Determine the (X, Y) coordinate at the center of the cell enclosing the given text.  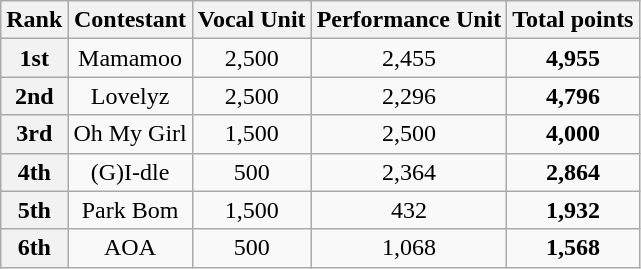
1st (34, 58)
5th (34, 210)
6th (34, 248)
(G)I-dle (130, 172)
Vocal Unit (252, 20)
1,068 (409, 248)
3rd (34, 134)
Performance Unit (409, 20)
2nd (34, 96)
Lovelyz (130, 96)
432 (409, 210)
Mamamoo (130, 58)
Park Bom (130, 210)
2,864 (573, 172)
Contestant (130, 20)
Total points (573, 20)
4,796 (573, 96)
2,296 (409, 96)
AOA (130, 248)
1,568 (573, 248)
1,932 (573, 210)
Oh My Girl (130, 134)
2,364 (409, 172)
4,955 (573, 58)
4th (34, 172)
Rank (34, 20)
4,000 (573, 134)
2,455 (409, 58)
